Detect which cell encompasses the target text, then output its (X, Y) center coordinate. 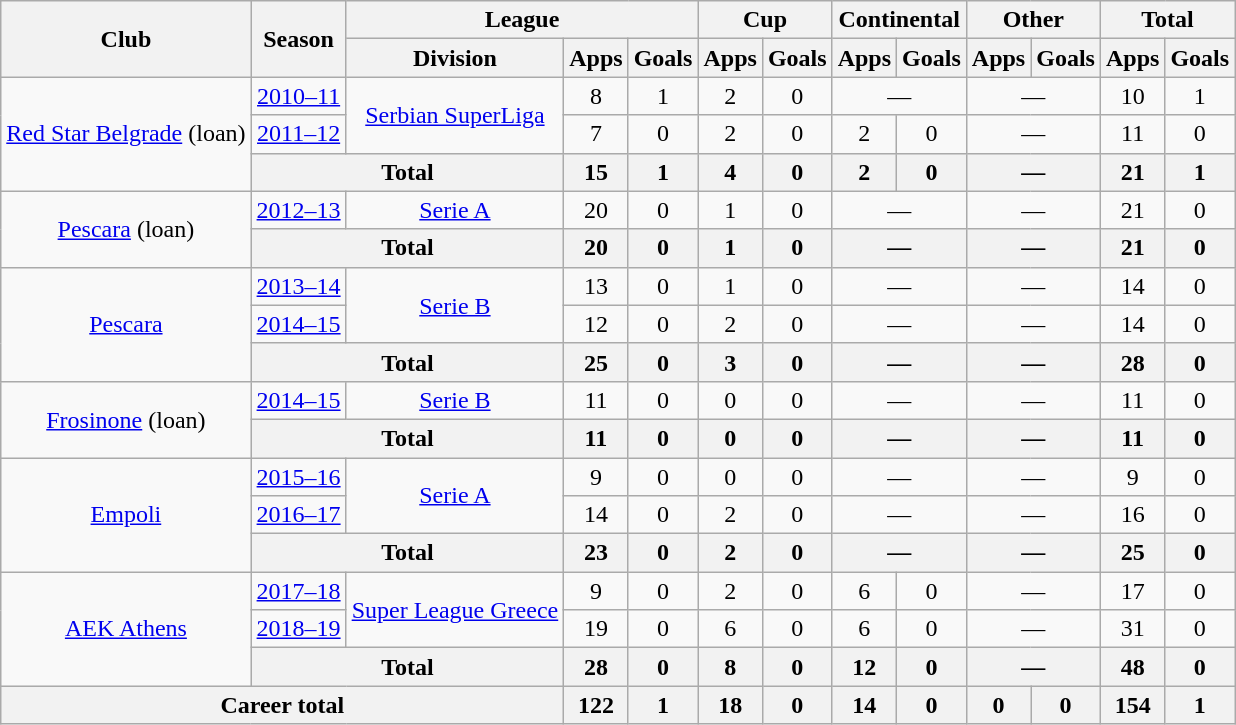
122 (596, 705)
2017–18 (298, 591)
13 (596, 286)
Empoli (126, 515)
2010–11 (298, 96)
4 (730, 172)
31 (1132, 629)
16 (1132, 515)
Pescara (loan) (126, 229)
Frosinone (loan) (126, 419)
Career total (282, 705)
Division (455, 58)
10 (1132, 96)
3 (730, 362)
2011–12 (298, 134)
15 (596, 172)
48 (1132, 667)
Serbian SuperLiga (455, 115)
2015–16 (298, 477)
Season (298, 39)
Super League Greece (455, 610)
23 (596, 553)
154 (1132, 705)
AEK Athens (126, 629)
2016–17 (298, 515)
Other (1033, 20)
Continental (899, 20)
League (522, 20)
Cup (765, 20)
2013–14 (298, 286)
2018–19 (298, 629)
Red Star Belgrade (loan) (126, 134)
Pescara (126, 324)
7 (596, 134)
18 (730, 705)
2012–13 (298, 210)
Club (126, 39)
19 (596, 629)
17 (1132, 591)
